Determine the (x, y) coordinate at the center of the cell enclosing the given text.  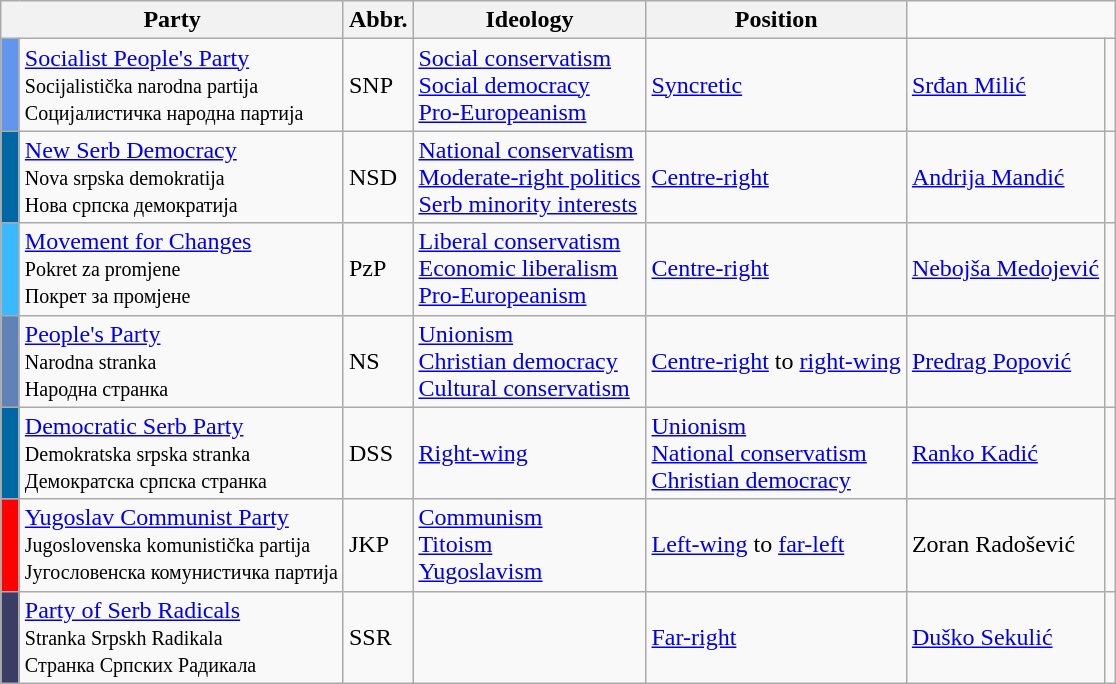
SSR (378, 637)
Duško Sekulić (1005, 637)
People's PartyNarodna strankaНародна странка (181, 361)
Party (172, 20)
Abbr. (378, 20)
Nebojša Medojević (1005, 269)
UnionismChristian democracyCultural conservatism (530, 361)
Predrag Popović (1005, 361)
Yugoslav Communist PartyJugoslovenska komunistička partijaЈугословенска комунистичка партија (181, 545)
Far-right (776, 637)
National conservatismModerate-right politicsSerb minority interests (530, 177)
Srđan Milić (1005, 85)
Left-wing to far-left (776, 545)
Ranko Kadić (1005, 453)
CommunismTitoismYugoslavism (530, 545)
Ideology (530, 20)
PzP (378, 269)
UnionismNational conservatismChristian democracy (776, 453)
NS (378, 361)
Zoran Radošević (1005, 545)
Social conservatismSocial democracyPro-Europeanism (530, 85)
SNP (378, 85)
New Serb DemocracyNova srpska demokratijaНова српска демократија (181, 177)
Position (776, 20)
Democratic Serb PartyDemokratska srpska strankaДемократска српска странка (181, 453)
Andrija Mandić (1005, 177)
DSS (378, 453)
NSD (378, 177)
Centre-right to right-wing (776, 361)
Liberal conservatismEconomic liberalismPro-Europeanism (530, 269)
JKP (378, 545)
Syncretic (776, 85)
Party of Serb RadicalsStranka Srpskh RadikalaСтранка Српских Радикала (181, 637)
Right-wing (530, 453)
Socialist People's PartySocijalistička narodna partijaСоцијалистичка народна партија (181, 85)
Movement for ChangesPokret za promjeneПокрет за промјене (181, 269)
